Locate the cell with the specified text and output its [X, Y] center coordinate. 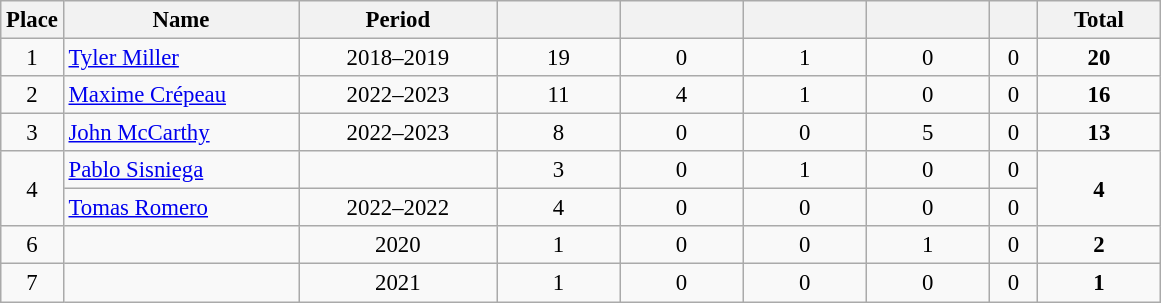
Pablo Sisniega [181, 170]
Name [181, 20]
20 [1098, 58]
Total [1098, 20]
19 [558, 58]
5 [928, 133]
8 [558, 133]
7 [32, 283]
2022–2022 [398, 208]
Tomas Romero [181, 208]
2018–2019 [398, 58]
2020 [398, 245]
2021 [398, 283]
6 [32, 245]
11 [558, 95]
Place [32, 20]
16 [1098, 95]
Tyler Miller [181, 58]
13 [1098, 133]
Period [398, 20]
Maxime Crépeau [181, 95]
John McCarthy [181, 133]
